Determine the (X, Y) coordinate at the center of the cell enclosing the given text.  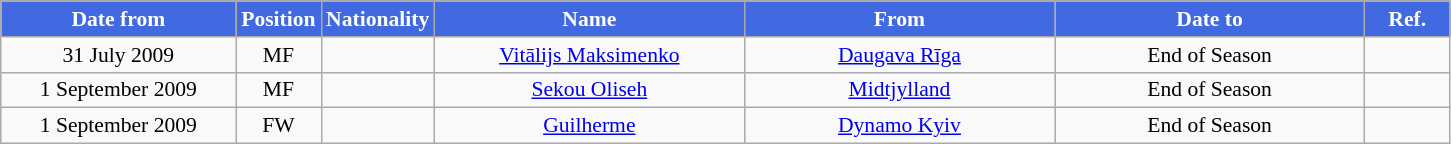
From (899, 19)
Daugava Rīga (899, 55)
Sekou Oliseh (589, 90)
FW (278, 126)
Date to (1210, 19)
Ref. (1408, 19)
31 July 2009 (118, 55)
Midtjylland (899, 90)
Position (278, 19)
Guilherme (589, 126)
Vitālijs Maksimenko (589, 55)
Name (589, 19)
Nationality (378, 19)
Dynamo Kyiv (899, 126)
Date from (118, 19)
